Locate the cell with the specified text and output its (X, Y) center coordinate. 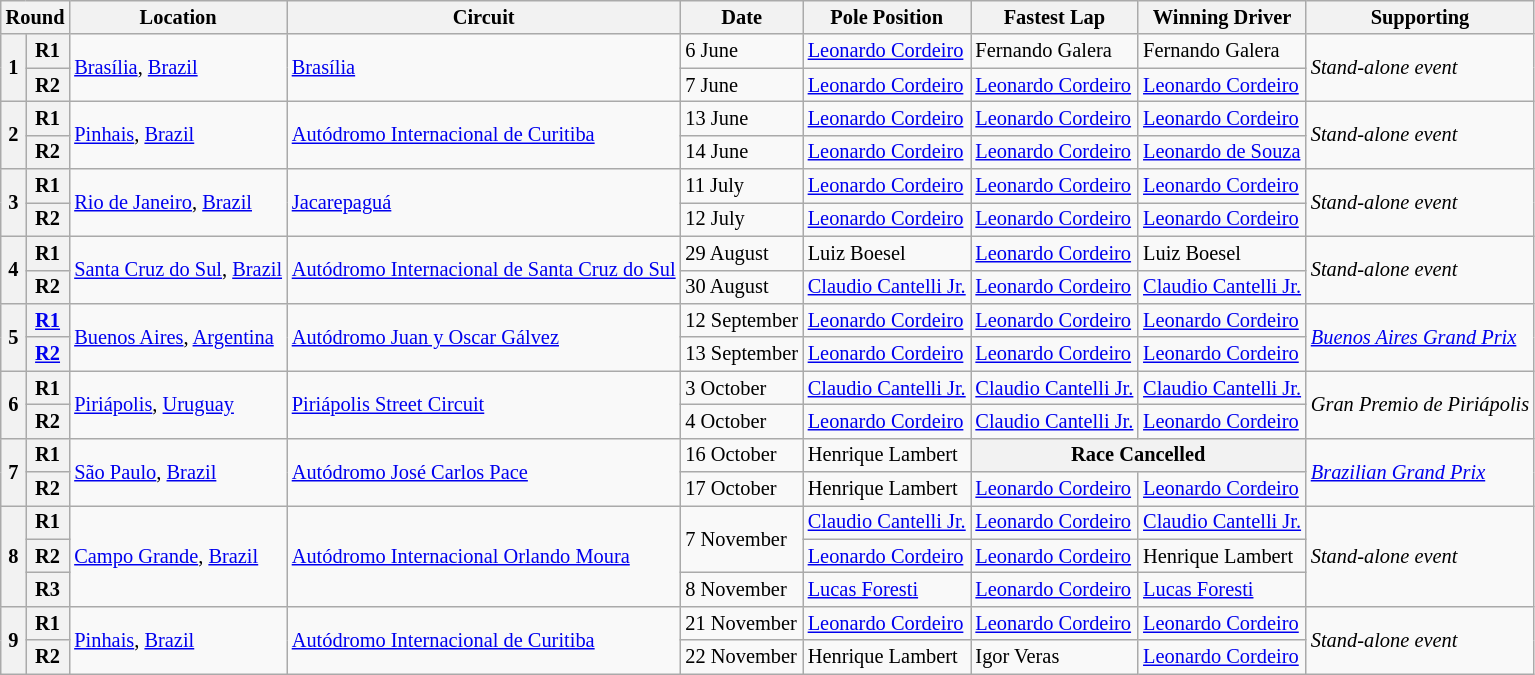
Santa Cruz do Sul, Brazil (178, 270)
4 (14, 270)
Gran Premio de Piriápolis (1420, 404)
7 November (741, 538)
Igor Veras (1055, 657)
Campo Grande, Brazil (178, 556)
29 August (741, 253)
Round (36, 17)
Piriápolis Street Circuit (484, 404)
3 October (741, 388)
Location (178, 17)
14 June (741, 152)
Circuit (484, 17)
8 November (741, 589)
Winning Driver (1222, 17)
Rio de Janeiro, Brazil (178, 202)
Race Cancelled (1138, 455)
7 (14, 472)
Piriápolis, Uruguay (178, 404)
13 June (741, 118)
Autódromo Juan y Oscar Gálvez (484, 336)
5 (14, 336)
1 (14, 68)
Autódromo Internacional Orlando Moura (484, 556)
17 October (741, 489)
3 (14, 202)
R3 (48, 589)
Pole Position (887, 17)
Supporting (1420, 17)
Date (741, 17)
Brazilian Grand Prix (1420, 472)
9 (14, 640)
7 June (741, 85)
São Paulo, Brazil (178, 472)
Buenos Aires Grand Prix (1420, 336)
Brasília, Brazil (178, 68)
11 July (741, 186)
16 October (741, 455)
22 November (741, 657)
Jacarepaguá (484, 202)
6 (14, 404)
Buenos Aires, Argentina (178, 336)
Autódromo Internacional de Santa Cruz do Sul (484, 270)
12 September (741, 320)
Autódromo José Carlos Pace (484, 472)
6 June (741, 51)
21 November (741, 623)
Brasília (484, 68)
4 October (741, 421)
30 August (741, 287)
2 (14, 134)
Fastest Lap (1055, 17)
8 (14, 556)
13 September (741, 354)
12 July (741, 219)
Leonardo de Souza (1222, 152)
